For the text-containing cell, return its midpoint in [x, y] coordinate format. 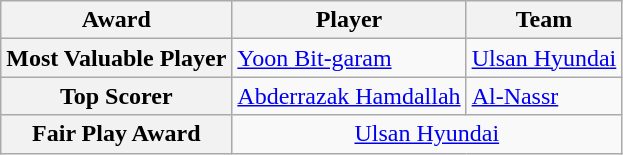
Top Scorer [116, 96]
Al-Nassr [544, 96]
Team [544, 20]
Abderrazak Hamdallah [349, 96]
Award [116, 20]
Player [349, 20]
Yoon Bit-garam [349, 58]
Most Valuable Player [116, 58]
Fair Play Award [116, 134]
